Scan for the cell matching the given text and deliver its [X, Y] coordinate at center. 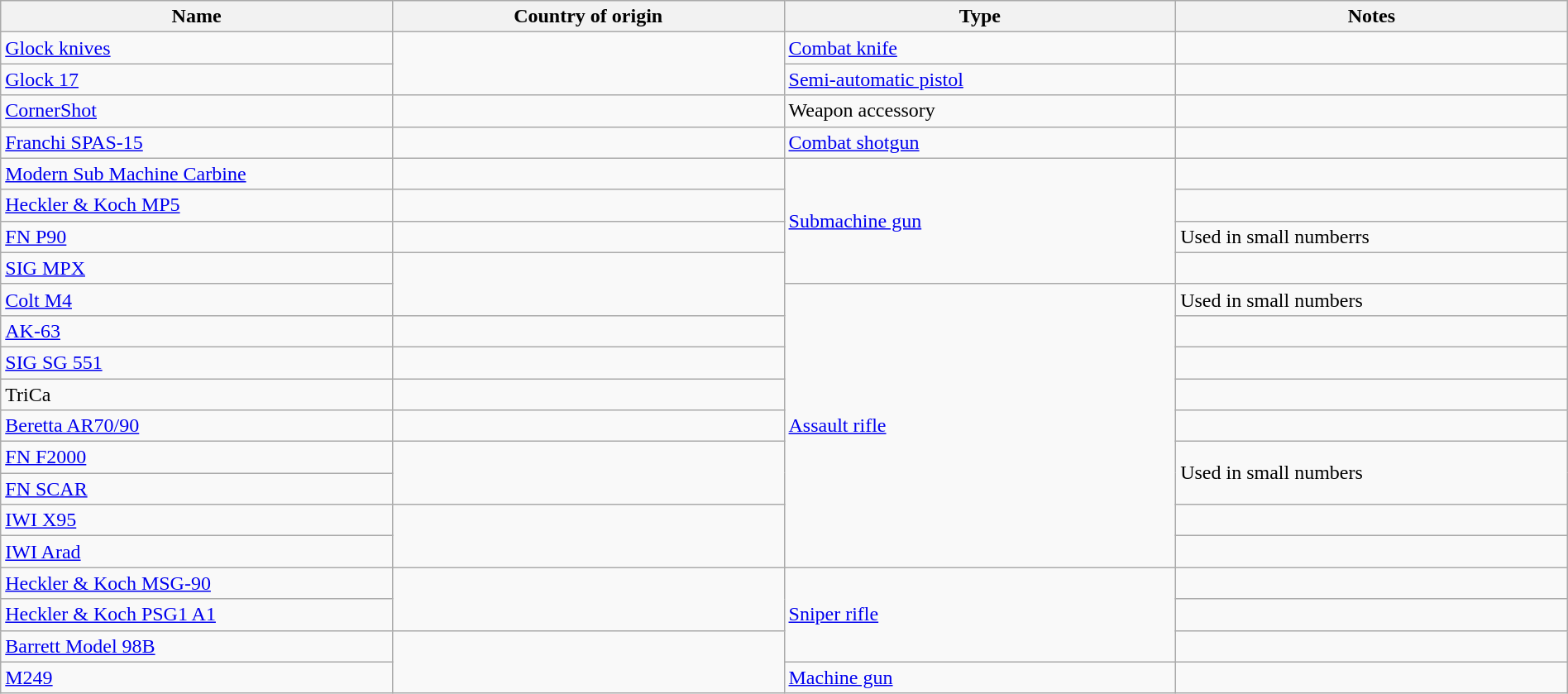
IWI X95 [197, 520]
Name [197, 17]
Weapon accessory [980, 111]
TriCa [197, 395]
Sniper rifle [980, 615]
CornerShot [197, 111]
Type [980, 17]
Notes [1372, 17]
SIG MPX [197, 268]
AK-63 [197, 331]
Modern Sub Machine Carbine [197, 174]
FN P90 [197, 237]
M249 [197, 677]
Glock knives [197, 48]
IWI Arad [197, 552]
Combat shotgun [980, 142]
Assault rifle [980, 425]
SIG SG 551 [197, 362]
Combat knife [980, 48]
Barrett Model 98B [197, 646]
Heckler & Koch PSG1 A1 [197, 615]
Franchi SPAS-15 [197, 142]
Colt M4 [197, 299]
Machine gun [980, 677]
Country of origin [588, 17]
FN SCAR [197, 489]
FN F2000 [197, 457]
Used in small numberrs [1372, 237]
Submachine gun [980, 221]
Semi-automatic pistol [980, 79]
Beretta AR70/90 [197, 426]
Heckler & Koch MSG-90 [197, 583]
Heckler & Koch MP5 [197, 205]
Glock 17 [197, 79]
